Find where the given text appears and provide that cell's center as (x, y) coordinate. 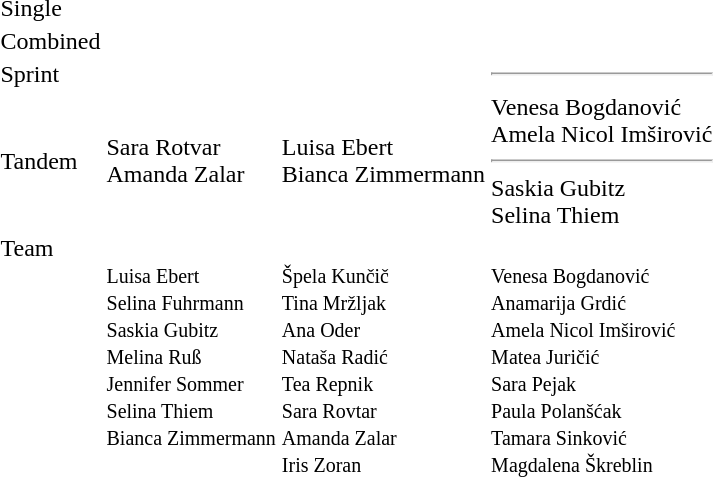
Sara RotvarAmanda Zalar (191, 161)
Luisa EbertBianca Zimmermann (383, 161)
